From the cell containing the given text, extract its center point as [x, y] coordinate. 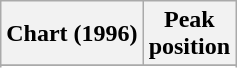
Chart (1996) [72, 34]
Peakposition [189, 34]
